From the cell containing the given text, extract its center point as (X, Y) coordinate. 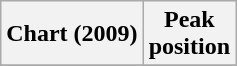
Peakposition (189, 34)
Chart (2009) (72, 34)
